Determine the [X, Y] coordinate at the center of the cell enclosing the given text.  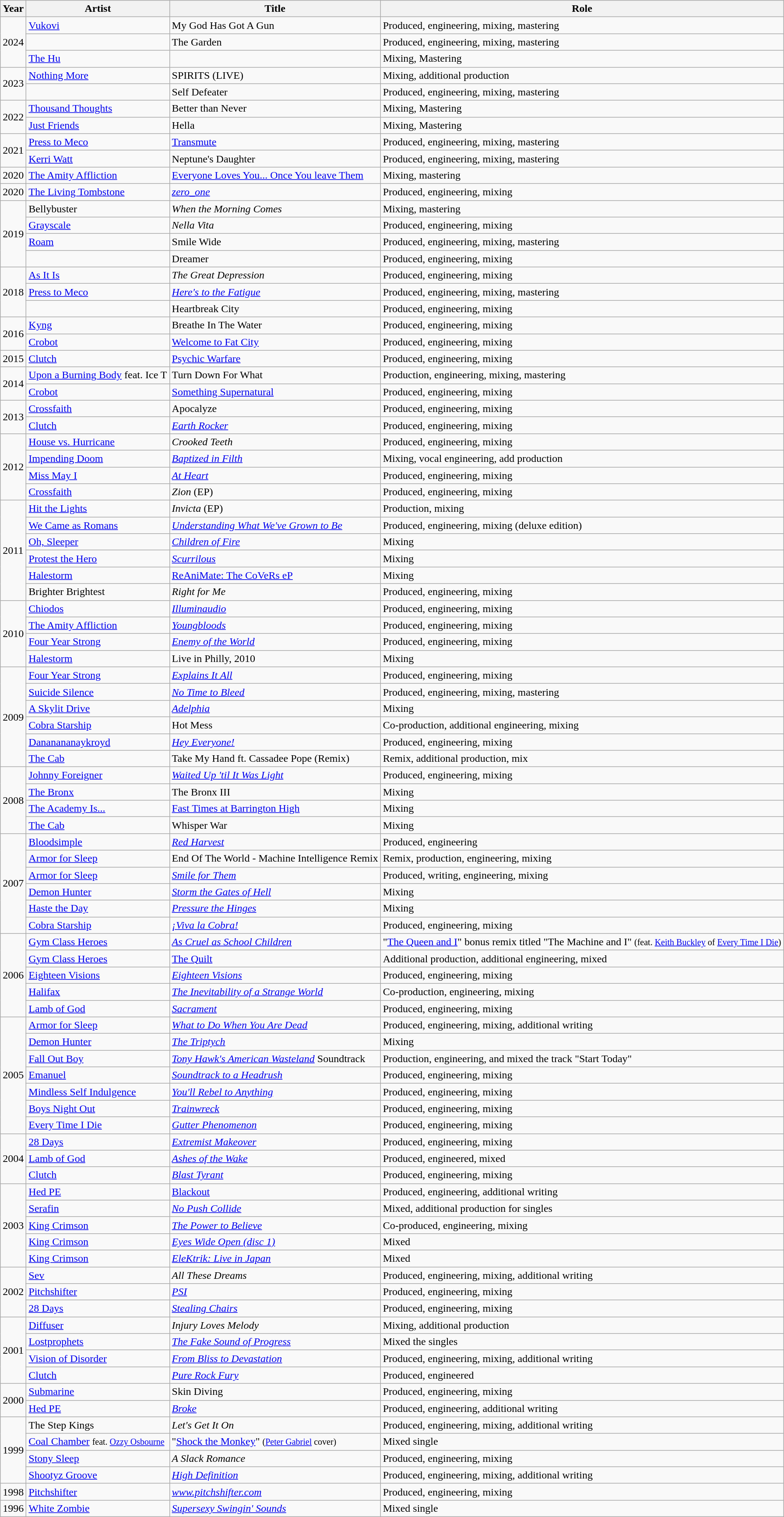
When the Morning Comes [275, 209]
Blackout [275, 1192]
2023 [13, 84]
Right for Me [275, 592]
Johnny Foreigner [98, 775]
Welcome to Fat City [275, 342]
Soundtrack to a Headrush [275, 1075]
Emanuel [98, 1075]
Roam [98, 242]
Just Friends [98, 125]
Dananananaykroyd [98, 742]
Sacrament [275, 1008]
All These Dreams [275, 1275]
ReAniMate: The CoVeRs eP [275, 575]
Every Time I Die [98, 1125]
Kerri Watt [98, 158]
Neptune's Daughter [275, 158]
Transmute [275, 142]
EleKtrik: Live in Japan [275, 1258]
White Zombie [98, 1508]
Mixing, vocal engineering, add production [582, 458]
Chiodos [98, 609]
Produced, writing, engineering, mixing [582, 875]
High Definition [275, 1475]
Shootyz Groove [98, 1475]
Co-produced, engineering, mixing [582, 1225]
1996 [13, 1508]
Haste the Day [98, 908]
Adelphia [275, 708]
Storm the Gates of Hell [275, 892]
No Time to Bleed [275, 692]
Everyone Loves You... Once You leave Them [275, 175]
2000 [13, 1400]
Explains It All [275, 675]
2011 [13, 550]
Serafin [98, 1208]
The Fake Sound of Progress [275, 1342]
Grayscale [98, 225]
SPIRITS (LIVE) [275, 75]
Self Defeater [275, 92]
Take My Hand ft. Cassadee Pope (Remix) [275, 759]
Hey Everyone! [275, 742]
Halifax [98, 992]
2009 [13, 717]
Invicta (EP) [275, 509]
Bellybuster [98, 209]
Co-production, additional engineering, mixing [582, 725]
Smile for Them [275, 875]
Mixed the singles [582, 1342]
Produced, engineered [582, 1375]
2024 [13, 42]
Psychic Warfare [275, 359]
Here's to the Fatigue [275, 292]
What to Do When You Are Dead [275, 1025]
Youngbloods [275, 625]
Scurrilous [275, 559]
End Of The World - Machine Intelligence Remix [275, 859]
Thousand Thoughts [98, 109]
Co-production, engineering, mixing [582, 992]
2001 [13, 1350]
Tony Hawk's American Wasteland Soundtrack [275, 1059]
Zion (EP) [275, 492]
Understanding What We've Grown to Be [275, 525]
Baptized in Filth [275, 458]
A Slack Romance [275, 1458]
2019 [13, 234]
Year [13, 9]
2022 [13, 117]
2021 [13, 150]
Crooked Teeth [275, 442]
The Inevitability of a Strange World [275, 992]
You'll Rebel to Anything [275, 1092]
At Heart [275, 475]
Eyes Wide Open (disc 1) [275, 1242]
Upon a Burning Body feat. Ice T [98, 375]
Boys Night Out [98, 1109]
As Cruel as School Children [275, 942]
Brighter Brightest [98, 592]
Lostprophets [98, 1342]
2002 [13, 1292]
Injury Loves Melody [275, 1325]
We Came as Romans [98, 525]
The Power to Believe [275, 1225]
Hella [275, 125]
The Quilt [275, 958]
Ashes of the Wake [275, 1158]
Dreamer [275, 259]
Protest the Hero [98, 559]
Artist [98, 9]
Breathe In The Water [275, 325]
Fast Times at Barrington High [275, 809]
2007 [13, 883]
2004 [13, 1158]
2013 [13, 417]
Production, engineering, mixing, mastering [582, 375]
The Hu [98, 59]
Title [275, 9]
Pure Rock Fury [275, 1375]
2012 [13, 467]
Children of Fire [275, 542]
PSI [275, 1292]
Earth Rocker [275, 425]
Heartbreak City [275, 309]
Skin Diving [275, 1392]
Pressure the Hinges [275, 908]
Better than Never [275, 109]
www.pitchshifter.com [275, 1492]
Blast Tyrant [275, 1175]
Let's Get It On [275, 1425]
Broke [275, 1408]
Oh, Sleeper [98, 542]
Remix, production, engineering, mixing [582, 859]
Bloodsimple [98, 842]
Vukovi [98, 25]
Whisper War [275, 825]
The Great Depression [275, 275]
Fall Out Boy [98, 1059]
Additional production, additional engineering, mixed [582, 958]
Enemy of the World [275, 642]
Remix, additional production, mix [582, 759]
The Triptych [275, 1042]
Production, mixing [582, 509]
Trainwreck [275, 1109]
zero_one [275, 192]
Nothing More [98, 75]
Hit the Lights [98, 509]
No Push Collide [275, 1208]
Mixed, additional production for singles [582, 1208]
Something Supernatural [275, 392]
2015 [13, 359]
As It Is [98, 275]
Mindless Self Indulgence [98, 1092]
From Bliss to Devastation [275, 1359]
Miss May I [98, 475]
2018 [13, 292]
2014 [13, 384]
2010 [13, 634]
Supersexy Swingin' Sounds [275, 1508]
Produced, engineered, mixed [582, 1158]
2006 [13, 975]
The Academy Is... [98, 809]
House vs. Hurricane [98, 442]
Illuminaudio [275, 609]
"The Queen and I" bonus remix titled "The Machine and I" (feat. Keith Buckley of Every Time I Die) [582, 942]
Stony Sleep [98, 1458]
Diffuser [98, 1325]
Submarine [98, 1392]
2008 [13, 800]
My God Has Got A Gun [275, 25]
¡Viva la Cobra! [275, 925]
The Bronx III [275, 792]
Stealing Chairs [275, 1309]
The Garden [275, 42]
Extremist Makeover [275, 1142]
"Shock the Monkey" (Peter Gabriel cover) [275, 1442]
Sev [98, 1275]
Production, engineering, and mixed the track "Start Today" [582, 1059]
1999 [13, 1450]
2005 [13, 1075]
Turn Down For What [275, 375]
Nella Vita [275, 225]
Suicide Silence [98, 692]
Live in Philly, 2010 [275, 658]
2003 [13, 1225]
Role [582, 9]
Smile Wide [275, 242]
The Living Tombstone [98, 192]
Red Harvest [275, 842]
Gutter Phenomenon [275, 1125]
2016 [13, 334]
A Skylit Drive [98, 708]
Vision of Disorder [98, 1359]
Produced, engineering [582, 842]
1998 [13, 1492]
Hot Mess [275, 725]
The Step Kings [98, 1425]
Coal Chamber feat. Ozzy Osbourne [98, 1442]
The Bronx [98, 792]
Waited Up 'til It Was Light [275, 775]
Produced, engineering, mixing (deluxe edition) [582, 525]
Kyng [98, 325]
Apocalyze [275, 408]
Impending Doom [98, 458]
